Pinpoint the cell where the given text exists, returning its (x, y) midpoint coordinate. 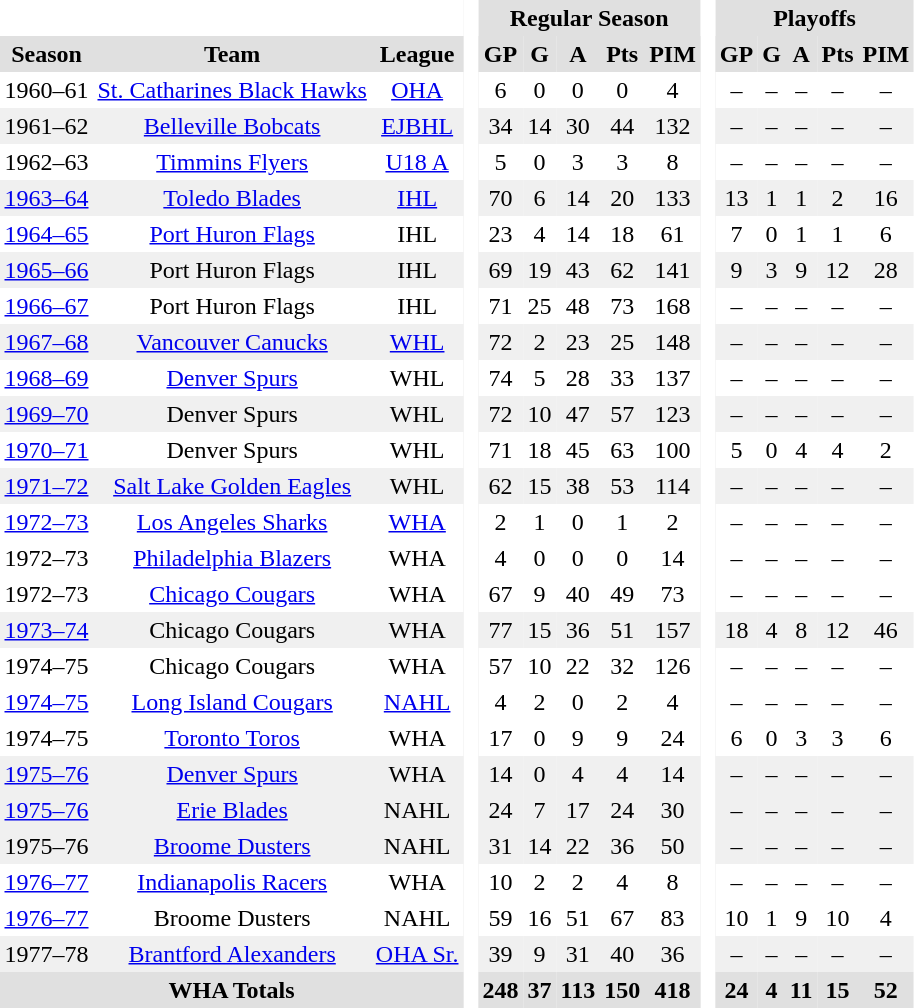
133 (673, 198)
49 (622, 594)
39 (500, 954)
157 (673, 630)
U18 A (417, 162)
Timmins Flyers (232, 162)
Los Angeles Sharks (232, 522)
74 (500, 378)
Season (46, 54)
Regular Season (589, 18)
11 (801, 990)
46 (886, 630)
EJBHL (417, 126)
70 (500, 198)
19 (540, 270)
1968–69 (46, 378)
34 (500, 126)
126 (673, 666)
148 (673, 342)
Toledo Blades (232, 198)
38 (578, 486)
43 (578, 270)
Salt Lake Golden Eagles (232, 486)
44 (622, 126)
1963–64 (46, 198)
83 (673, 918)
59 (500, 918)
WHA Totals (232, 990)
Long Island Cougars (232, 702)
114 (673, 486)
20 (622, 198)
Toronto Toros (232, 738)
63 (622, 450)
1973–74 (46, 630)
1965–66 (46, 270)
Philadelphia Blazers (232, 558)
37 (540, 990)
1971–72 (46, 486)
1962–63 (46, 162)
248 (500, 990)
168 (673, 306)
1961–62 (46, 126)
Brantford Alexanders (232, 954)
48 (578, 306)
100 (673, 450)
1966–67 (46, 306)
1967–68 (46, 342)
150 (622, 990)
132 (673, 126)
Indianapolis Racers (232, 882)
OHA (417, 90)
1969–70 (46, 414)
Playoffs (814, 18)
32 (622, 666)
61 (673, 234)
1970–71 (46, 450)
1964–65 (46, 234)
Erie Blades (232, 810)
53 (622, 486)
St. Catharines Black Hawks (232, 90)
69 (500, 270)
47 (578, 414)
45 (578, 450)
Belleville Bobcats (232, 126)
137 (673, 378)
OHA Sr. (417, 954)
13 (736, 198)
418 (673, 990)
Vancouver Canucks (232, 342)
1960–61 (46, 90)
123 (673, 414)
50 (673, 846)
113 (578, 990)
Team (232, 54)
1977–78 (46, 954)
52 (886, 990)
League (417, 54)
141 (673, 270)
77 (500, 630)
33 (622, 378)
